Locate the cell with the specified text and output its (x, y) center coordinate. 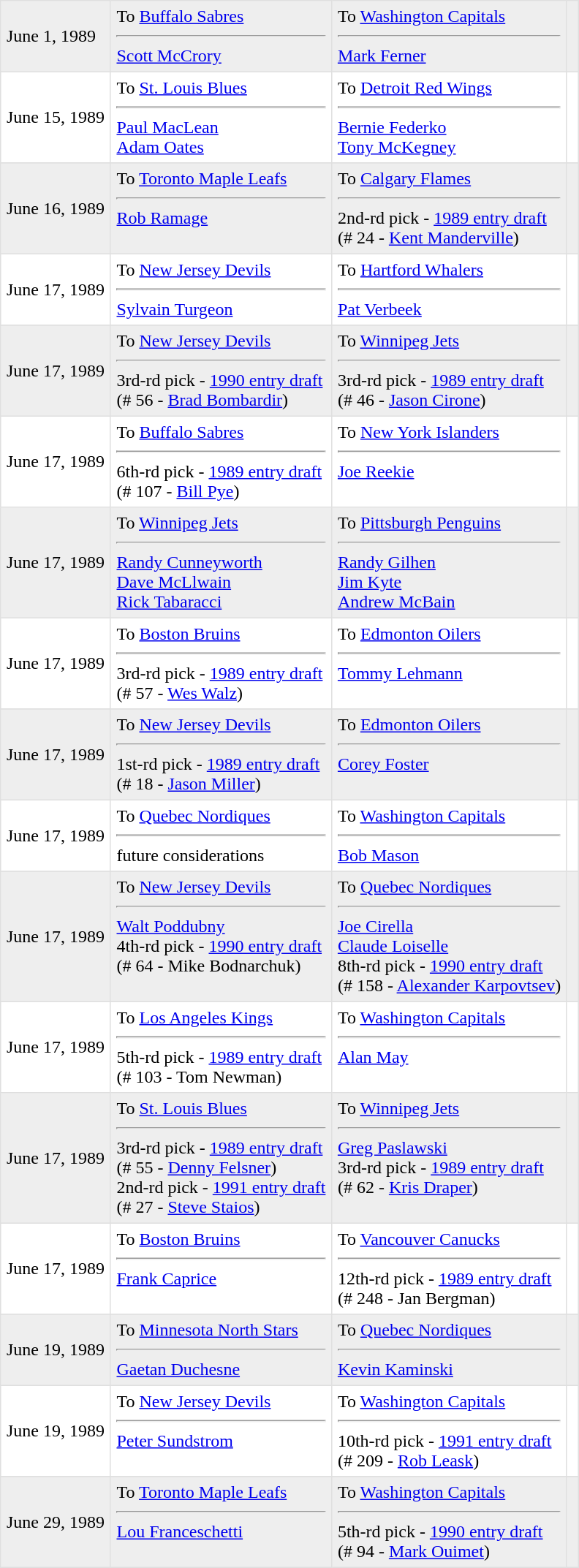
To Hartford WhalersPat Verbeek (450, 289)
To New Jersey DevilsPeter Sundstrom (221, 1431)
To Washington CapitalsAlan May (450, 1047)
To New Jersey DevilsSylvain Turgeon (221, 289)
June 29, 1989 (56, 1522)
To Minnesota North StarsGaetan Duchesne (221, 1350)
June 16, 1989 (56, 208)
To Quebec NordiquesKevin Kaminski (450, 1350)
To Washington Capitals10th-rd pick - 1991 entry draft(# 209 - Rob Leask) (450, 1431)
June 15, 1989 (56, 117)
To Vancouver Canucks12th-rd pick - 1989 entry draft(# 248 - Jan Bergman) (450, 1268)
To St. Louis Blues3rd-rd pick - 1989 entry draft(# 55 - Denny Felsner)2nd-rd pick - 1991 entry draft(# 27 - Steve Staios) (221, 1158)
To New York IslandersJoe Reekie (450, 461)
To Buffalo Sabres6th-rd pick - 1989 entry draft(# 107 - Bill Pye) (221, 461)
To Edmonton OilersTommy Lehmann (450, 663)
To Los Angeles Kings5th-rd pick - 1989 entry draft(# 103 - Tom Newman) (221, 1047)
To Boston BruinsFrank Caprice (221, 1268)
To St. Louis BluesPaul MacLeanAdam Oates (221, 117)
To New Jersey Devils1st-rd pick - 1989 entry draft(# 18 - Jason Miller) (221, 754)
To Pittsburgh PenguinsRandy GilhenJim KyteAndrew McBain (450, 563)
To Toronto Maple LeafsRob Ramage (221, 208)
To Calgary Flames2nd-rd pick - 1989 entry draft(# 24 - Kent Manderville) (450, 208)
To Buffalo SabresScott McCrory (221, 37)
To Quebec Nordiquesfuture considerations (221, 836)
To New Jersey DevilsWalt Poddubny4th-rd pick - 1990 entry draft(# 64 - Mike Bodnarchuk) (221, 936)
To Washington Capitals5th-rd pick - 1990 entry draft(# 94 - Mark Ouimet) (450, 1522)
To Quebec NordiquesJoe CirellaClaude Loiselle8th-rd pick - 1990 entry draft(# 158 - Alexander Karpovtsev) (450, 936)
To Washington CapitalsMark Ferner (450, 37)
To New Jersey Devils3rd-rd pick - 1990 entry draft(# 56 - Brad Bombardir) (221, 371)
To Winnipeg JetsRandy CunneyworthDave McLlwainRick Tabaracci (221, 563)
To Detroit Red WingsBernie FederkoTony McKegney (450, 117)
To Boston Bruins3rd-rd pick - 1989 entry draft(# 57 - Wes Walz) (221, 663)
To Washington CapitalsBob Mason (450, 836)
To Toronto Maple LeafsLou Franceschetti (221, 1522)
June 1, 1989 (56, 37)
To Winnipeg JetsGreg Paslawski3rd-rd pick - 1989 entry draft(# 62 - Kris Draper) (450, 1158)
To Winnipeg Jets3rd-rd pick - 1989 entry draft(# 46 - Jason Cirone) (450, 371)
To Edmonton OilersCorey Foster (450, 754)
